Locate the cell with the specified text and output its [X, Y] center coordinate. 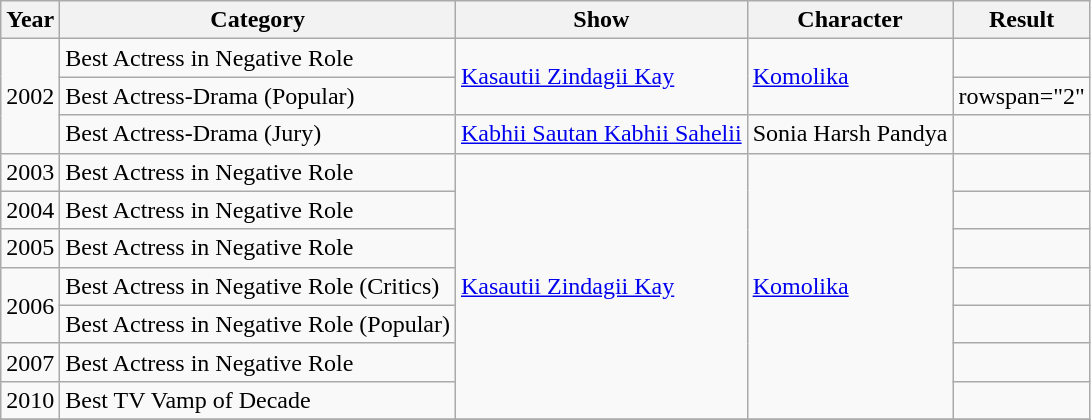
Show [601, 20]
2010 [30, 400]
Best Actress in Negative Role (Popular) [258, 324]
Best Actress-Drama (Jury) [258, 134]
Best Actress-Drama (Popular) [258, 96]
2005 [30, 248]
Category [258, 20]
rowspan="2" [1022, 96]
Year [30, 20]
Result [1022, 20]
2002 [30, 96]
Sonia Harsh Pandya [850, 134]
2003 [30, 172]
2006 [30, 305]
Kabhii Sautan Kabhii Sahelii [601, 134]
Best TV Vamp of Decade [258, 400]
Character [850, 20]
2004 [30, 210]
Best Actress in Negative Role (Critics) [258, 286]
2007 [30, 362]
